Scan for the cell matching the given text and deliver its (x, y) coordinate at center. 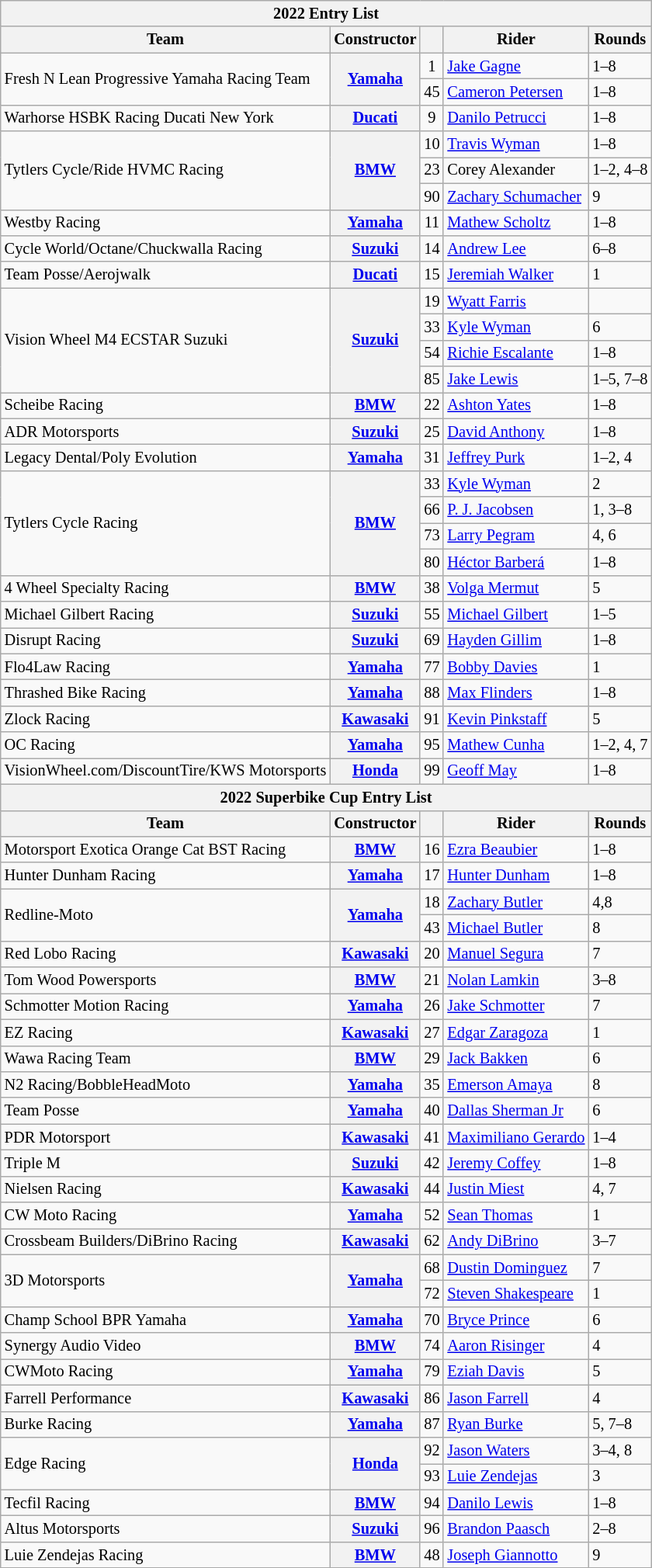
Jeremy Coffey (515, 1163)
Altus Motorsports (166, 1528)
Emerson Amaya (515, 1084)
Bobby Davies (515, 667)
92 (432, 1450)
2–8 (619, 1528)
44 (432, 1189)
Andy DiBrino (515, 1241)
Scheibe Racing (166, 405)
19 (432, 301)
Danilo Petrucci (515, 118)
Mathew Cunha (515, 745)
Disrupt Racing (166, 640)
Legacy Dental/Poly Evolution (166, 457)
79 (432, 1372)
Jack Bakken (515, 1059)
62 (432, 1241)
5, 7–8 (619, 1424)
73 (432, 536)
Flo4Law Racing (166, 667)
68 (432, 1268)
Zlock Racing (166, 719)
Jason Waters (515, 1450)
96 (432, 1528)
1–5 (619, 614)
PDR Motorsport (166, 1137)
16 (432, 849)
Andrew Lee (515, 248)
Joseph Giannotto (515, 1555)
55 (432, 614)
77 (432, 667)
85 (432, 380)
Aaron Risinger (515, 1346)
Synergy Audio Video (166, 1346)
Hunter Dunham Racing (166, 876)
31 (432, 457)
15 (432, 275)
72 (432, 1294)
Sean Thomas (515, 1216)
95 (432, 745)
38 (432, 588)
69 (432, 640)
1–2, 4 (619, 457)
Team Posse (166, 1111)
Manuel Segura (515, 954)
CW Moto Racing (166, 1216)
Kevin Pinkstaff (515, 719)
27 (432, 1032)
P. J. Jacobsen (515, 510)
Michael Gilbert (515, 614)
Cameron Petersen (515, 92)
Champ School BPR Yamaha (166, 1320)
Dustin Dominguez (515, 1268)
35 (432, 1084)
ADR Motorsports (166, 432)
2022 Superbike Cup Entry List (326, 797)
David Anthony (515, 432)
Volga Mermut (515, 588)
4, 6 (619, 536)
94 (432, 1503)
Eziah Davis (515, 1372)
Zachary Schumacher (515, 196)
Tecfil Racing (166, 1503)
23 (432, 170)
4, 7 (619, 1189)
1–2, 4–8 (619, 170)
Luie Zendejas (515, 1476)
3–7 (619, 1241)
21 (432, 980)
Tytlers Cycle Racing (166, 523)
Hayden Gillim (515, 640)
48 (432, 1555)
18 (432, 902)
14 (432, 248)
Crossbeam Builders/DiBrino Racing (166, 1241)
11 (432, 223)
3–4, 8 (619, 1450)
Larry Pegram (515, 536)
22 (432, 405)
80 (432, 562)
Ezra Beaubier (515, 849)
2 (619, 484)
Jake Lewis (515, 380)
1–5, 7–8 (619, 380)
74 (432, 1346)
41 (432, 1137)
1–2, 4, 7 (619, 745)
Redline-Moto (166, 914)
66 (432, 510)
Nolan Lamkin (515, 980)
87 (432, 1424)
45 (432, 92)
43 (432, 928)
3 (619, 1476)
Cycle World/Octane/Chuckwalla Racing (166, 248)
Jake Schmotter (515, 1006)
Travis Wyman (515, 144)
Warhorse HSBK Racing Ducati New York (166, 118)
Team Posse/Aerojwalk (166, 275)
Brandon Paasch (515, 1528)
Max Flinders (515, 692)
52 (432, 1216)
Wyatt Farris (515, 301)
26 (432, 1006)
Wawa Racing Team (166, 1059)
N2 Racing/BobbleHeadMoto (166, 1084)
Zachary Butler (515, 902)
EZ Racing (166, 1032)
86 (432, 1398)
OC Racing (166, 745)
91 (432, 719)
29 (432, 1059)
42 (432, 1163)
Ryan Burke (515, 1424)
Hunter Dunham (515, 876)
25 (432, 432)
Michael Gilbert Racing (166, 614)
Jake Gagne (515, 66)
Mathew Scholtz (515, 223)
Vision Wheel M4 ECSTAR Suzuki (166, 340)
Triple M (166, 1163)
Thrashed Bike Racing (166, 692)
Schmotter Motion Racing (166, 1006)
VisionWheel.com/DiscountTire/KWS Motorsports (166, 771)
Dallas Sherman Jr (515, 1111)
93 (432, 1476)
6–8 (619, 248)
Ashton Yates (515, 405)
1–4 (619, 1137)
3D Motorsports (166, 1281)
Fresh N Lean Progressive Yamaha Racing Team (166, 79)
Jason Farrell (515, 1398)
17 (432, 876)
Burke Racing (166, 1424)
Michael Butler (515, 928)
4,8 (619, 902)
Tytlers Cycle/Ride HVMC Racing (166, 171)
Motorsport Exotica Orange Cat BST Racing (166, 849)
Tom Wood Powersports (166, 980)
Steven Shakespeare (515, 1294)
90 (432, 196)
Héctor Barberá (515, 562)
99 (432, 771)
20 (432, 954)
Maximiliano Gerardo (515, 1137)
10 (432, 144)
Edgar Zaragoza (515, 1032)
Edge Racing (166, 1462)
CWMoto Racing (166, 1372)
Nielsen Racing (166, 1189)
70 (432, 1320)
Jeffrey Purk (515, 457)
Westby Racing (166, 223)
Farrell Performance (166, 1398)
2022 Entry List (326, 13)
Luie Zendejas Racing (166, 1555)
Jeremiah Walker (515, 275)
1, 3–8 (619, 510)
3–8 (619, 980)
Richie Escalante (515, 353)
Corey Alexander (515, 170)
Danilo Lewis (515, 1503)
88 (432, 692)
Justin Miest (515, 1189)
4 Wheel Specialty Racing (166, 588)
54 (432, 353)
40 (432, 1111)
Red Lobo Racing (166, 954)
Bryce Prince (515, 1320)
Geoff May (515, 771)
